Return the [X, Y] coordinate for the center point of the cell that contains the specified text.  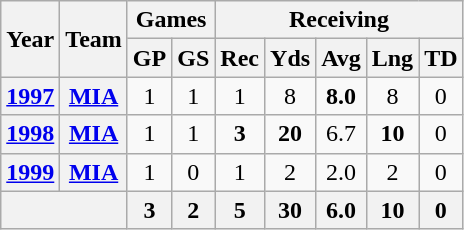
Year [30, 39]
20 [290, 134]
Games [170, 20]
Avg [342, 58]
Team [94, 39]
TD [441, 58]
8.0 [342, 96]
Lng [392, 58]
6.0 [342, 210]
GP [149, 58]
Rec [240, 58]
Yds [290, 58]
5 [240, 210]
1999 [30, 172]
30 [290, 210]
1997 [30, 96]
GS [194, 58]
2.0 [342, 172]
6.7 [342, 134]
1998 [30, 134]
Receiving [339, 20]
